Extract the (X, Y) coordinate from the center of the cell holding the provided text.  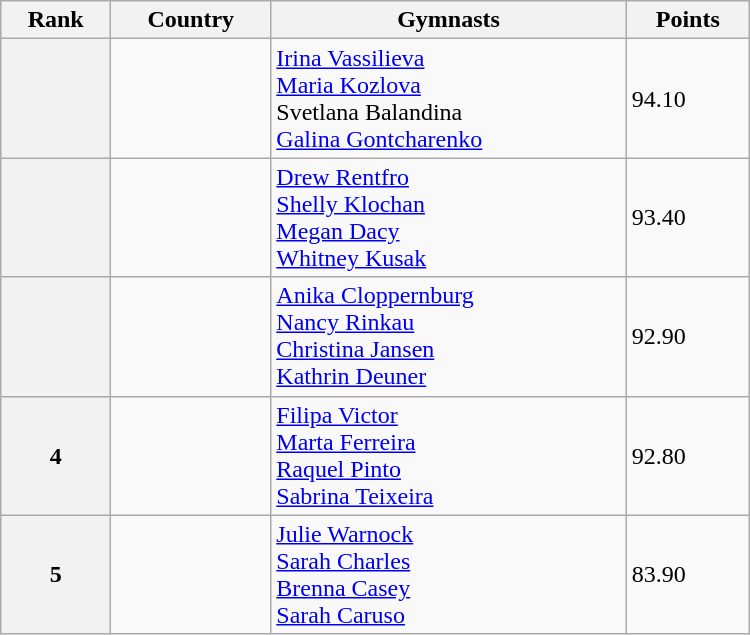
92.90 (688, 336)
Anika CloppernburgNancy Rinkau Christina JansenKathrin Deuner (448, 336)
Filipa VictorMarta FerreiraRaquel PintoSabrina Teixeira (448, 456)
83.90 (688, 574)
Country (191, 20)
93.40 (688, 218)
Gymnasts (448, 20)
5 (56, 574)
Julie WarnockSarah CharlesBrenna CaseySarah Caruso (448, 574)
Points (688, 20)
92.80 (688, 456)
Drew RentfroShelly KlochanMegan DacyWhitney Kusak (448, 218)
4 (56, 456)
Irina VassilievaMaria KozlovaSvetlana BalandinaGalina Gontcharenko (448, 98)
Rank (56, 20)
94.10 (688, 98)
